For the text-containing cell, return its midpoint in (x, y) coordinate format. 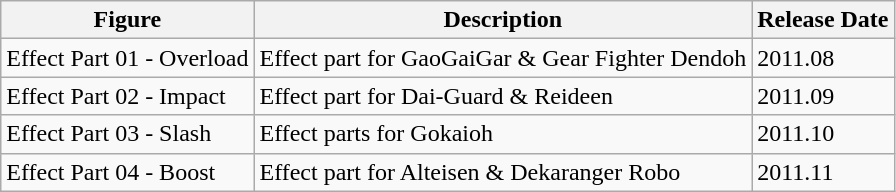
Effect Part 03 - Slash (128, 134)
Description (503, 20)
Figure (128, 20)
Effect Part 04 - Boost (128, 172)
Effect part for Dai-Guard & Reideen (503, 96)
Effect part for Alteisen & Dekaranger Robo (503, 172)
Effect Part 01 - Overload (128, 58)
2011.10 (823, 134)
Effect Part 02 - Impact (128, 96)
Effect part for GaoGaiGar & Gear Fighter Dendoh (503, 58)
Effect parts for Gokaioh (503, 134)
2011.11 (823, 172)
Release Date (823, 20)
2011.08 (823, 58)
2011.09 (823, 96)
